Determine the [X, Y] coordinate at the center of the cell enclosing the given text.  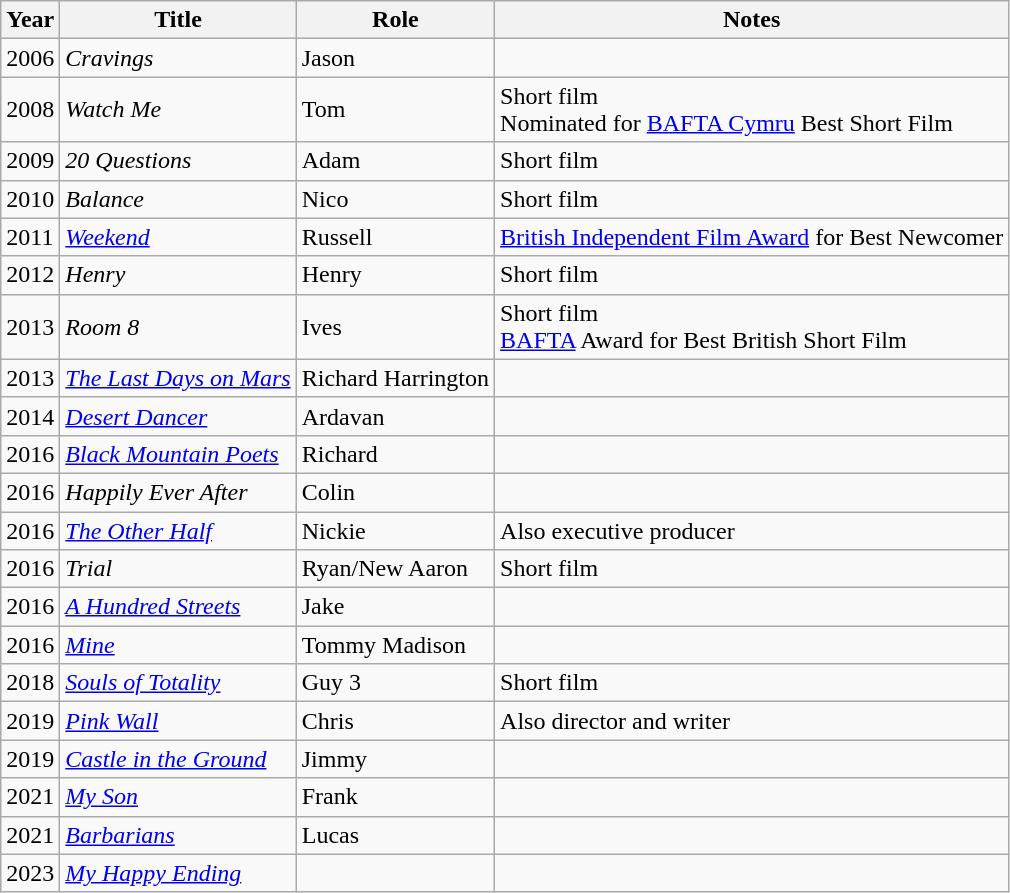
Jason [395, 58]
Also executive producer [752, 531]
Cravings [178, 58]
Room 8 [178, 326]
Barbarians [178, 835]
Title [178, 20]
Jake [395, 607]
Also director and writer [752, 721]
Trial [178, 569]
Souls of Totality [178, 683]
Role [395, 20]
Year [30, 20]
Nickie [395, 531]
2012 [30, 275]
Short filmBAFTA Award for Best British Short Film [752, 326]
Notes [752, 20]
Adam [395, 161]
Pink Wall [178, 721]
Castle in the Ground [178, 759]
2011 [30, 237]
Tommy Madison [395, 645]
Russell [395, 237]
Watch Me [178, 110]
Guy 3 [395, 683]
Happily Ever After [178, 492]
A Hundred Streets [178, 607]
My Son [178, 797]
Short filmNominated for BAFTA Cymru Best Short Film [752, 110]
2009 [30, 161]
2018 [30, 683]
Chris [395, 721]
Lucas [395, 835]
Richard Harrington [395, 378]
The Last Days on Mars [178, 378]
Weekend [178, 237]
Jimmy [395, 759]
Black Mountain Poets [178, 454]
Colin [395, 492]
Mine [178, 645]
The Other Half [178, 531]
2008 [30, 110]
Ardavan [395, 416]
2006 [30, 58]
Frank [395, 797]
Tom [395, 110]
Desert Dancer [178, 416]
Balance [178, 199]
Richard [395, 454]
2014 [30, 416]
My Happy Ending [178, 873]
British Independent Film Award for Best Newcomer [752, 237]
Nico [395, 199]
2023 [30, 873]
20 Questions [178, 161]
Ryan/New Aaron [395, 569]
Ives [395, 326]
2010 [30, 199]
